Pinpoint the cell where the given text exists, returning its [X, Y] midpoint coordinate. 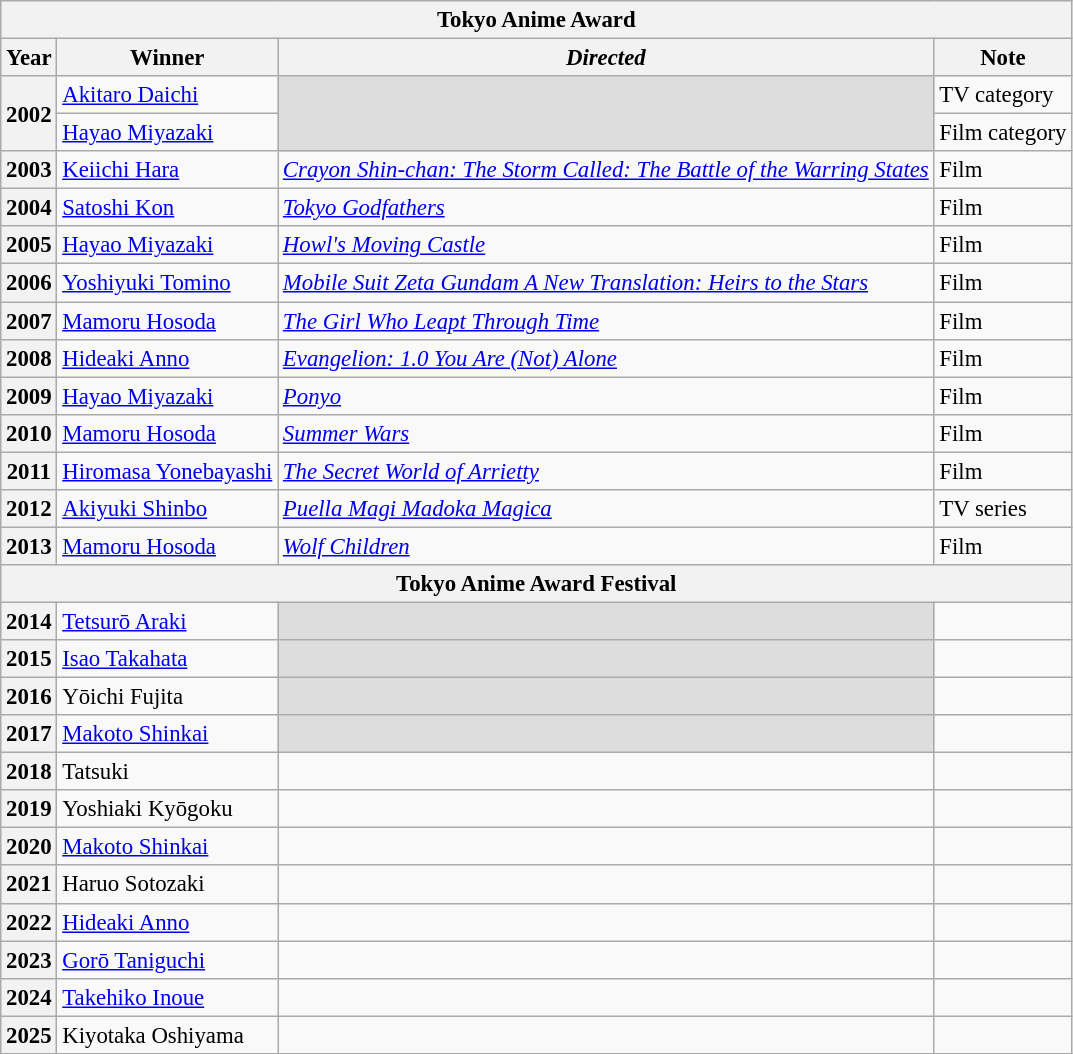
2023 [29, 960]
Tokyo Godfathers [606, 208]
Howl's Moving Castle [606, 245]
The Girl Who Leapt Through Time [606, 321]
The Secret World of Arrietty [606, 471]
Takehiko Inoue [168, 997]
Tokyo Anime Award Festival [536, 584]
2025 [29, 1035]
2015 [29, 659]
2019 [29, 809]
Winner [168, 58]
Tatsuki [168, 772]
2005 [29, 245]
Keiichi Hara [168, 170]
Satoshi Kon [168, 208]
2002 [29, 114]
2010 [29, 433]
2011 [29, 471]
Gorō Taniguchi [168, 960]
Ponyo [606, 396]
2003 [29, 170]
Summer Wars [606, 433]
Wolf Children [606, 546]
Crayon Shin-chan: The Storm Called: The Battle of the Warring States [606, 170]
2017 [29, 734]
2013 [29, 546]
2009 [29, 396]
Yoshiyuki Tomino [168, 283]
Haruo Sotozaki [168, 885]
2012 [29, 509]
Evangelion: 1.0 You Are (Not) Alone [606, 358]
Akiyuki Shinbo [168, 509]
TV category [1003, 95]
2007 [29, 321]
2022 [29, 922]
2006 [29, 283]
Akitaro Daichi [168, 95]
2014 [29, 621]
Kiyotaka Oshiyama [168, 1035]
Year [29, 58]
2018 [29, 772]
Hiromasa Yonebayashi [168, 471]
2020 [29, 847]
Tetsurō Araki [168, 621]
Yoshiaki Kyōgoku [168, 809]
Film category [1003, 133]
2004 [29, 208]
2021 [29, 885]
Directed [606, 58]
Tokyo Anime Award [536, 20]
Yōichi Fujita [168, 697]
2008 [29, 358]
Puella Magi Madoka Magica [606, 509]
TV series [1003, 509]
Note [1003, 58]
2016 [29, 697]
Isao Takahata [168, 659]
2024 [29, 997]
Mobile Suit Zeta Gundam A New Translation: Heirs to the Stars [606, 283]
